Output the (X, Y) coordinate of the center of the cell containing the given text.  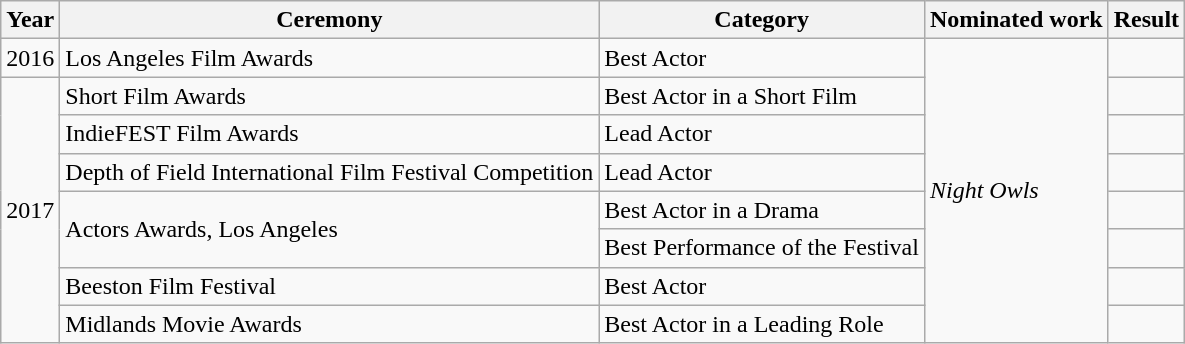
Ceremony (330, 20)
Midlands Movie Awards (330, 324)
2016 (30, 58)
Result (1146, 20)
Best Actor in a Leading Role (762, 324)
Short Film Awards (330, 96)
IndieFEST Film Awards (330, 134)
Actors Awards, Los Angeles (330, 229)
Night Owls (1016, 191)
2017 (30, 210)
Beeston Film Festival (330, 286)
Best Actor in a Drama (762, 210)
Best Actor in a Short Film (762, 96)
Nominated work (1016, 20)
Year (30, 20)
Depth of Field International Film Festival Competition (330, 172)
Los Angeles Film Awards (330, 58)
Category (762, 20)
Best Performance of the Festival (762, 248)
